From the cell containing the given text, extract its center point as [x, y] coordinate. 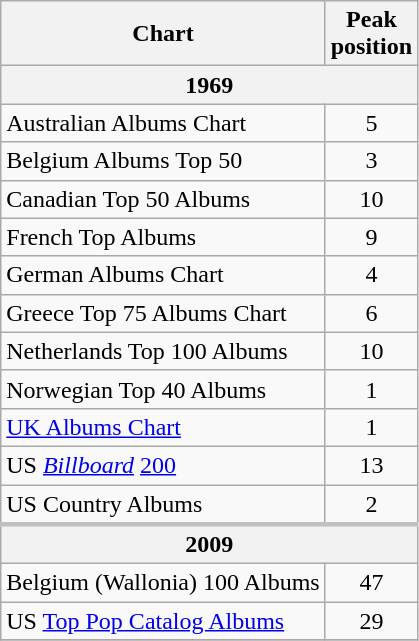
1969 [210, 85]
Australian Albums Chart [163, 123]
Norwegian Top 40 Albums [163, 389]
13 [371, 465]
6 [371, 313]
Netherlands Top 100 Albums [163, 351]
US Country Albums [163, 504]
US Top Pop Catalog Albums [163, 621]
UK Albums Chart [163, 427]
2009 [210, 544]
5 [371, 123]
German Albums Chart [163, 275]
US Billboard 200 [163, 465]
3 [371, 161]
Belgium Albums Top 50 [163, 161]
Peakposition [371, 34]
French Top Albums [163, 237]
29 [371, 621]
47 [371, 583]
Greece Top 75 Albums Chart [163, 313]
Chart [163, 34]
Belgium (Wallonia) 100 Albums [163, 583]
Canadian Top 50 Albums [163, 199]
9 [371, 237]
4 [371, 275]
2 [371, 504]
